Pinpoint the cell where the given text exists, returning its (X, Y) midpoint coordinate. 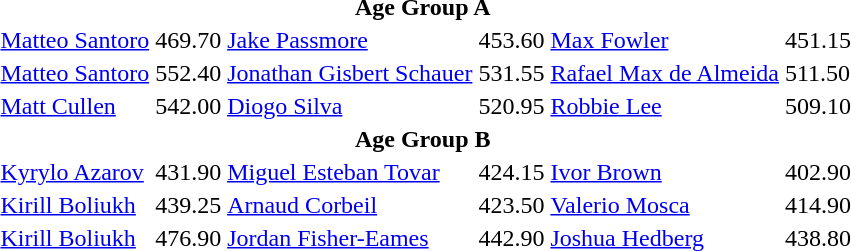
Diogo Silva (350, 106)
469.70 (188, 40)
Rafael Max de Almeida (665, 73)
453.60 (512, 40)
Arnaud Corbeil (350, 205)
Robbie Lee (665, 106)
Valerio Mosca (665, 205)
Miguel Esteban Tovar (350, 172)
520.95 (512, 106)
542.00 (188, 106)
Max Fowler (665, 40)
531.55 (512, 73)
424.15 (512, 172)
Ivor Brown (665, 172)
431.90 (188, 172)
Jake Passmore (350, 40)
Jonathan Gisbert Schauer (350, 73)
552.40 (188, 73)
439.25 (188, 205)
423.50 (512, 205)
